From the cell containing the given text, extract its center point as [x, y] coordinate. 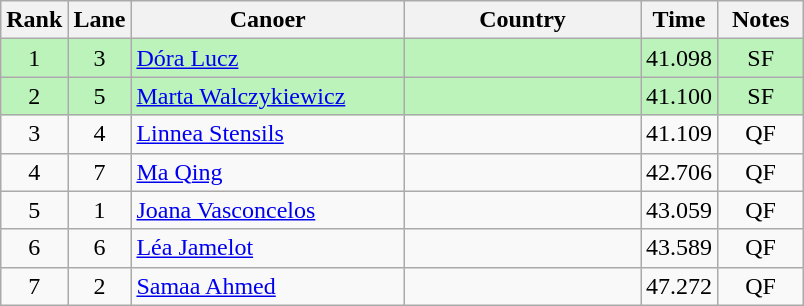
Samaa Ahmed [268, 286]
Dóra Lucz [268, 58]
41.100 [680, 96]
Léa Jamelot [268, 248]
43.059 [680, 210]
Country [522, 20]
Ma Qing [268, 172]
43.589 [680, 248]
41.109 [680, 134]
41.098 [680, 58]
Joana Vasconcelos [268, 210]
42.706 [680, 172]
Linnea Stensils [268, 134]
Marta Walczykiewicz [268, 96]
Lane [100, 20]
Rank [34, 20]
Time [680, 20]
Notes [761, 20]
47.272 [680, 286]
Canoer [268, 20]
